Search for the cell housing the specified text and yield its [x, y] center coordinate. 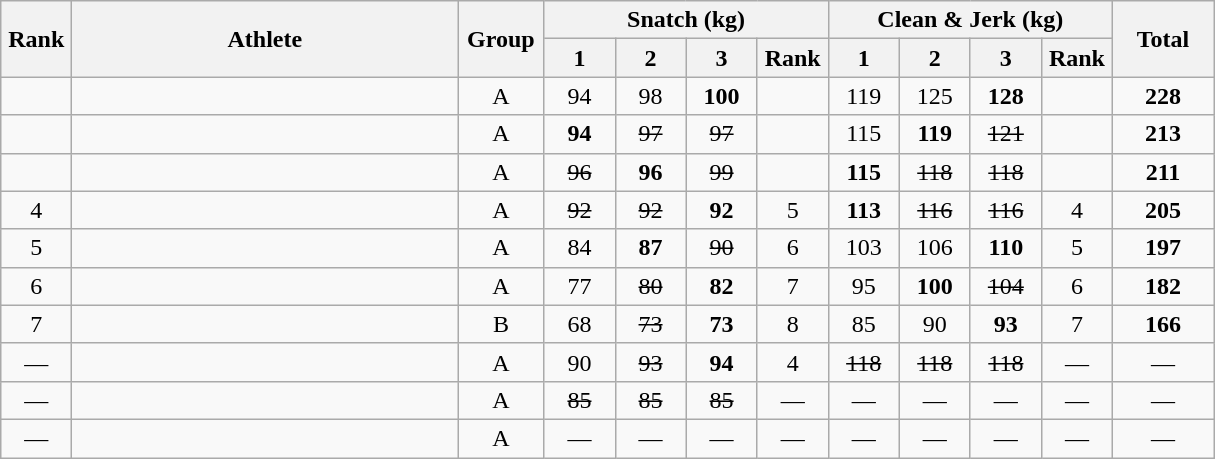
87 [650, 248]
103 [864, 248]
84 [580, 248]
80 [650, 286]
104 [1006, 286]
213 [1162, 134]
197 [1162, 248]
205 [1162, 210]
228 [1162, 96]
8 [792, 324]
77 [580, 286]
99 [722, 172]
Snatch (kg) [686, 20]
166 [1162, 324]
Total [1162, 39]
98 [650, 96]
Clean & Jerk (kg) [970, 20]
Athlete [265, 39]
211 [1162, 172]
Group [501, 39]
110 [1006, 248]
B [501, 324]
106 [934, 248]
113 [864, 210]
182 [1162, 286]
68 [580, 324]
125 [934, 96]
121 [1006, 134]
95 [864, 286]
82 [722, 286]
128 [1006, 96]
